Search for the cell housing the specified text and yield its [X, Y] center coordinate. 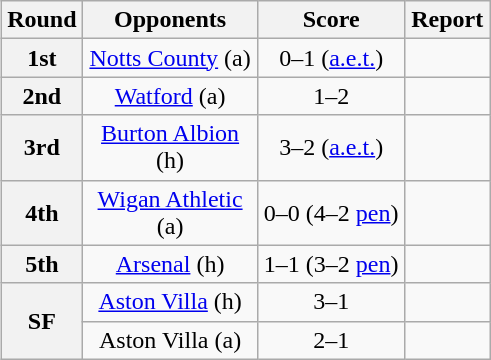
2–1 [331, 340]
5th [42, 264]
1–2 [331, 96]
3–2 (a.e.t.) [331, 148]
Aston Villa (h) [170, 302]
1–1 (3–2 pen) [331, 264]
Arsenal (h) [170, 264]
Opponents [170, 20]
Notts County (a) [170, 58]
0–1 (a.e.t.) [331, 58]
3–1 [331, 302]
Score [331, 20]
1st [42, 58]
Aston Villa (a) [170, 340]
Burton Albion (h) [170, 148]
3rd [42, 148]
2nd [42, 96]
Wigan Athletic (a) [170, 212]
Watford (a) [170, 96]
4th [42, 212]
Round [42, 20]
SF [42, 321]
0–0 (4–2 pen) [331, 212]
Report [447, 20]
